Determine the [x, y] coordinate at the center of the cell enclosing the given text.  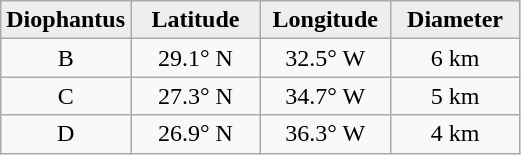
6 km [455, 58]
Diophantus [66, 20]
B [66, 58]
5 km [455, 96]
D [66, 134]
34.7° W [325, 96]
Diameter [455, 20]
Longitude [325, 20]
27.3° N [196, 96]
26.9° N [196, 134]
32.5° W [325, 58]
C [66, 96]
4 km [455, 134]
29.1° N [196, 58]
Latitude [196, 20]
36.3° W [325, 134]
